Find where the given text appears and provide that cell's center as [X, Y] coordinate. 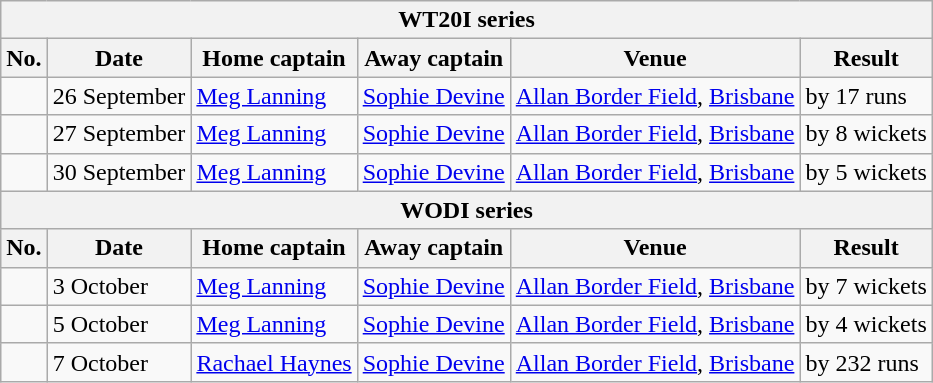
30 September [119, 172]
WT20I series [467, 20]
3 October [119, 286]
by 4 wickets [866, 324]
26 September [119, 96]
by 7 wickets [866, 286]
by 17 runs [866, 96]
Rachael Haynes [274, 362]
by 5 wickets [866, 172]
by 8 wickets [866, 134]
by 232 runs [866, 362]
7 October [119, 362]
WODI series [467, 210]
5 October [119, 324]
27 September [119, 134]
